Search for the cell housing the specified text and yield its [x, y] center coordinate. 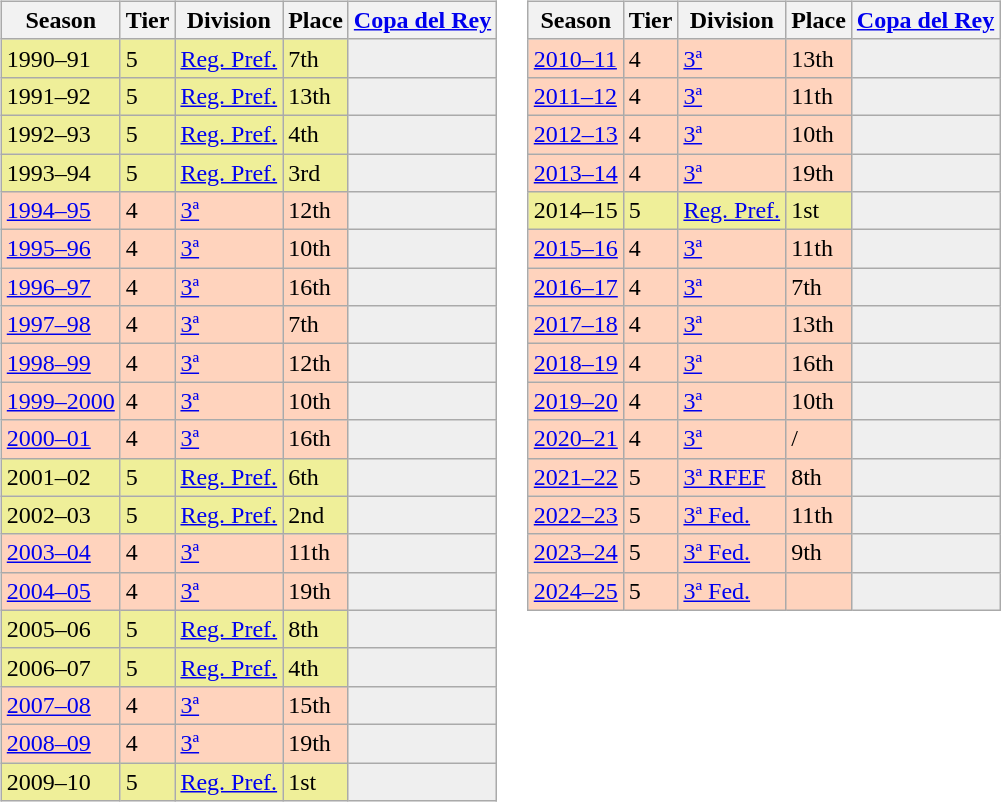
/ [819, 439]
3rd [316, 173]
2005–06 [60, 629]
2019–20 [576, 401]
2012–13 [576, 134]
3ª RFEF [732, 477]
2020–21 [576, 439]
1995–96 [60, 249]
1997–98 [60, 325]
9th [819, 553]
2024–25 [576, 591]
2000–01 [60, 439]
1992–93 [60, 134]
2003–04 [60, 553]
2008–09 [60, 743]
2022–23 [576, 515]
1996–97 [60, 287]
1998–99 [60, 363]
1993–94 [60, 173]
1990–91 [60, 58]
2013–14 [576, 173]
2014–15 [576, 211]
2015–16 [576, 249]
1999–2000 [60, 401]
2002–03 [60, 515]
2016–17 [576, 287]
6th [316, 477]
2006–07 [60, 667]
15th [316, 705]
2004–05 [60, 591]
2010–11 [576, 58]
2017–18 [576, 325]
1991–92 [60, 96]
1994–95 [60, 211]
2009–10 [60, 781]
2021–22 [576, 477]
2023–24 [576, 553]
2001–02 [60, 477]
2011–12 [576, 96]
2nd [316, 515]
2007–08 [60, 705]
2018–19 [576, 363]
